Return [x, y] of the center of cell containing provided text 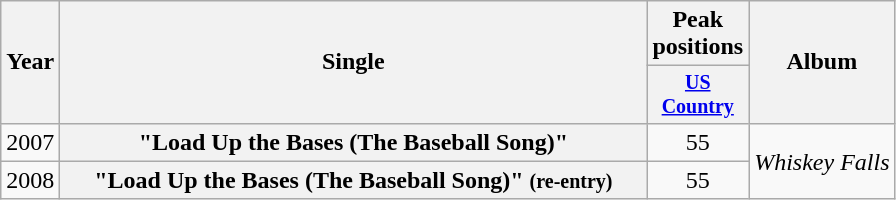
"Load Up the Bases (The Baseball Song)" [354, 142]
Album [822, 62]
Single [354, 62]
US Country [698, 94]
2007 [30, 142]
"Load Up the Bases (The Baseball Song)" (re-entry) [354, 180]
Whiskey Falls [822, 161]
2008 [30, 180]
Peak positions [698, 34]
Year [30, 62]
